From the cell containing the given text, extract its center point as [x, y] coordinate. 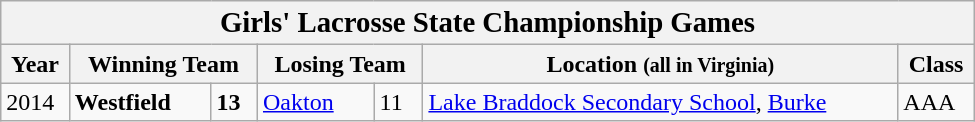
Year [36, 64]
Girls' Lacrosse State Championship Games [488, 23]
Losing Team [340, 64]
11 [398, 102]
Location (all in Virginia) [660, 64]
2014 [36, 102]
Lake Braddock Secondary School, Burke [660, 102]
13 [234, 102]
Winning Team [163, 64]
Westfield [140, 102]
Oakton [316, 102]
Class [936, 64]
AAA [936, 102]
